Scan for the cell matching the given text and deliver its [X, Y] coordinate at center. 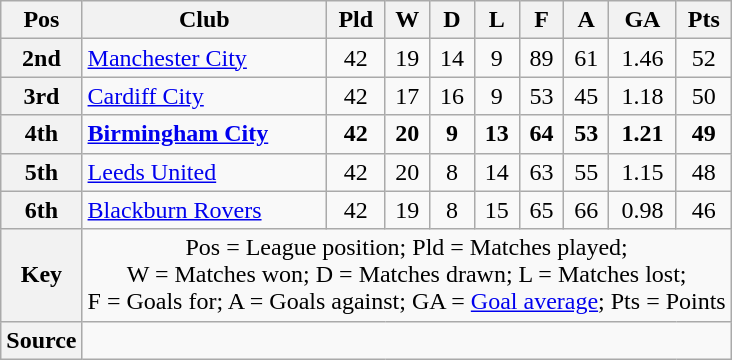
5th [42, 172]
1.46 [643, 58]
15 [496, 210]
1.15 [643, 172]
65 [542, 210]
46 [704, 210]
Blackburn Rovers [204, 210]
89 [542, 58]
Key [42, 275]
1.18 [643, 96]
Birmingham City [204, 134]
Cardiff City [204, 96]
13 [496, 134]
1.21 [643, 134]
55 [586, 172]
6th [42, 210]
Manchester City [204, 58]
0.98 [643, 210]
3rd [42, 96]
Pos [42, 20]
A [586, 20]
49 [704, 134]
Club [204, 20]
63 [542, 172]
61 [586, 58]
4th [42, 134]
2nd [42, 58]
64 [542, 134]
GA [643, 20]
17 [408, 96]
Source [42, 340]
16 [452, 96]
45 [586, 96]
W [408, 20]
F [542, 20]
Pts [704, 20]
48 [704, 172]
50 [704, 96]
D [452, 20]
52 [704, 58]
Leeds United [204, 172]
66 [586, 210]
L [496, 20]
Pld [356, 20]
